From the cell containing the given text, extract its center point as [X, Y] coordinate. 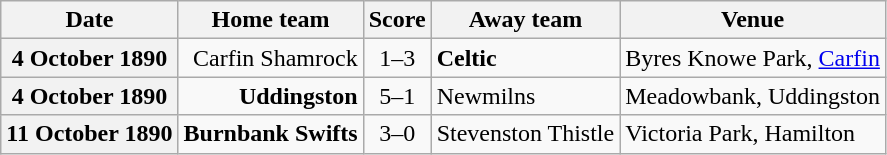
11 October 1890 [90, 134]
Celtic [526, 58]
Venue [753, 20]
Victoria Park, Hamilton [753, 134]
Newmilns [526, 96]
3–0 [397, 134]
Score [397, 20]
5–1 [397, 96]
1–3 [397, 58]
Home team [270, 20]
Burnbank Swifts [270, 134]
Date [90, 20]
Meadowbank, Uddingston [753, 96]
Away team [526, 20]
Uddingston [270, 96]
Carfin Shamrock [270, 58]
Stevenston Thistle [526, 134]
Byres Knowe Park, Carfin [753, 58]
